Detect which cell encompasses the target text, then output its (x, y) center coordinate. 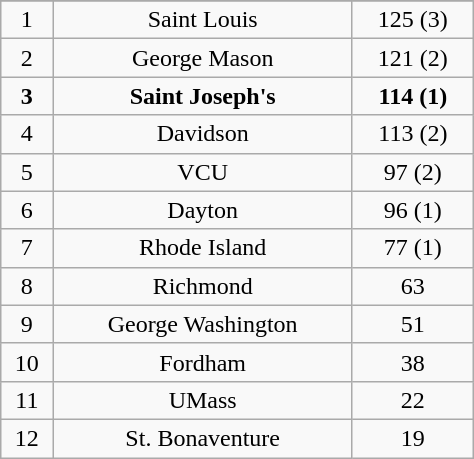
UMass (202, 400)
77 (1) (412, 248)
22 (412, 400)
Rhode Island (202, 248)
7 (27, 248)
8 (27, 286)
114 (1) (412, 96)
63 (412, 286)
9 (27, 324)
VCU (202, 172)
3 (27, 96)
St. Bonaventure (202, 438)
6 (27, 210)
11 (27, 400)
Davidson (202, 134)
Saint Joseph's (202, 96)
10 (27, 362)
1 (27, 20)
96 (1) (412, 210)
51 (412, 324)
Saint Louis (202, 20)
2 (27, 58)
Fordham (202, 362)
125 (3) (412, 20)
Dayton (202, 210)
12 (27, 438)
George Mason (202, 58)
97 (2) (412, 172)
19 (412, 438)
Richmond (202, 286)
5 (27, 172)
George Washington (202, 324)
121 (2) (412, 58)
38 (412, 362)
4 (27, 134)
113 (2) (412, 134)
